Return [X, Y] of the center of cell containing provided text 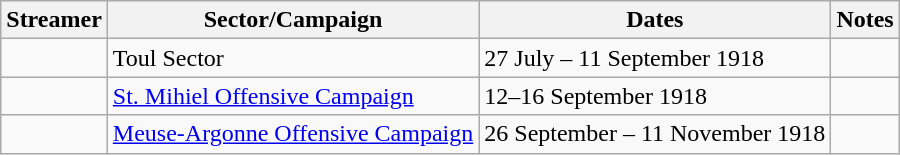
Toul Sector [292, 58]
Streamer [54, 20]
Sector/Campaign [292, 20]
Meuse-Argonne Offensive Campaign [292, 134]
Dates [655, 20]
Notes [865, 20]
26 September – 11 November 1918 [655, 134]
St. Mihiel Offensive Campaign [292, 96]
27 July – 11 September 1918 [655, 58]
12–16 September 1918 [655, 96]
